Identify which cell holds the provided text, then report its [X, Y] central coordinate. 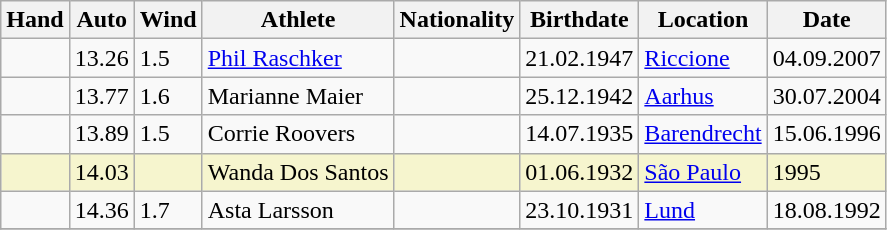
Nationality [457, 20]
1.6 [168, 96]
13.26 [102, 58]
São Paulo [703, 172]
13.77 [102, 96]
14.03 [102, 172]
21.02.1947 [580, 58]
1.7 [168, 210]
1995 [826, 172]
Corrie Roovers [298, 134]
Phil Raschker [298, 58]
30.07.2004 [826, 96]
14.36 [102, 210]
Wind [168, 20]
15.06.1996 [826, 134]
Riccione [703, 58]
25.12.1942 [580, 96]
23.10.1931 [580, 210]
Barendrecht [703, 134]
Athlete [298, 20]
Asta Larsson [298, 210]
Hand [35, 20]
04.09.2007 [826, 58]
Lund [703, 210]
Aarhus [703, 96]
Auto [102, 20]
14.07.1935 [580, 134]
Wanda Dos Santos [298, 172]
Marianne Maier [298, 96]
01.06.1932 [580, 172]
13.89 [102, 134]
Date [826, 20]
Location [703, 20]
18.08.1992 [826, 210]
Birthdate [580, 20]
